Extract the (X, Y) coordinate from the center of the cell holding the provided text.  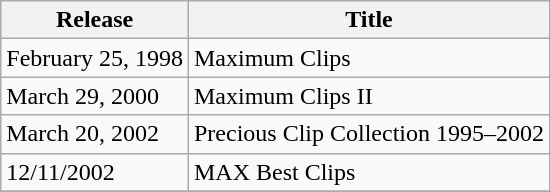
MAX Best Clips (368, 172)
Precious Clip Collection 1995–2002 (368, 134)
Maximum Clips (368, 58)
Release (95, 20)
12/11/2002 (95, 172)
Title (368, 20)
March 29, 2000 (95, 96)
March 20, 2002 (95, 134)
Maximum Clips II (368, 96)
February 25, 1998 (95, 58)
